Capture the cell that displays the provided text and extract its (x, y) central coordinate. 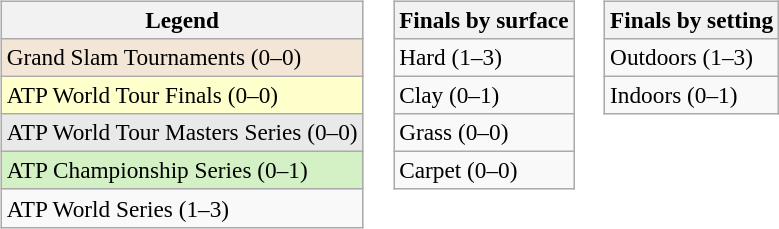
Outdoors (1–3) (692, 57)
Clay (0–1) (484, 95)
Indoors (0–1) (692, 95)
Finals by surface (484, 20)
ATP Championship Series (0–1) (182, 171)
Grass (0–0) (484, 133)
ATP World Series (1–3) (182, 208)
ATP World Tour Masters Series (0–0) (182, 133)
ATP World Tour Finals (0–0) (182, 95)
Grand Slam Tournaments (0–0) (182, 57)
Hard (1–3) (484, 57)
Legend (182, 20)
Finals by setting (692, 20)
Carpet (0–0) (484, 171)
